Locate the cell with the specified text and output its [x, y] center coordinate. 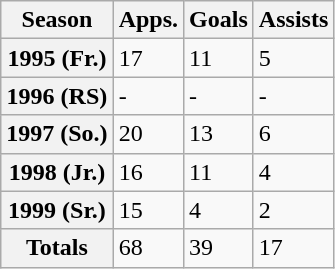
Assists [293, 20]
68 [148, 248]
Totals [57, 248]
13 [219, 134]
Goals [219, 20]
39 [219, 248]
Season [57, 20]
5 [293, 58]
15 [148, 210]
6 [293, 134]
1997 (So.) [57, 134]
2 [293, 210]
1995 (Fr.) [57, 58]
16 [148, 172]
1999 (Sr.) [57, 210]
1996 (RS) [57, 96]
20 [148, 134]
1998 (Jr.) [57, 172]
Apps. [148, 20]
